Find where the given text appears and provide that cell's center as (X, Y) coordinate. 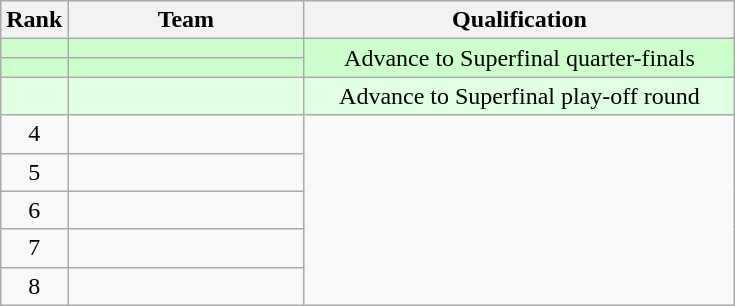
7 (34, 248)
5 (34, 172)
Qualification (520, 20)
Advance to Superfinal play-off round (520, 96)
8 (34, 286)
6 (34, 210)
Advance to Superfinal quarter-finals (520, 58)
4 (34, 134)
Team (186, 20)
Rank (34, 20)
